Return [x, y] of the center of cell containing provided text 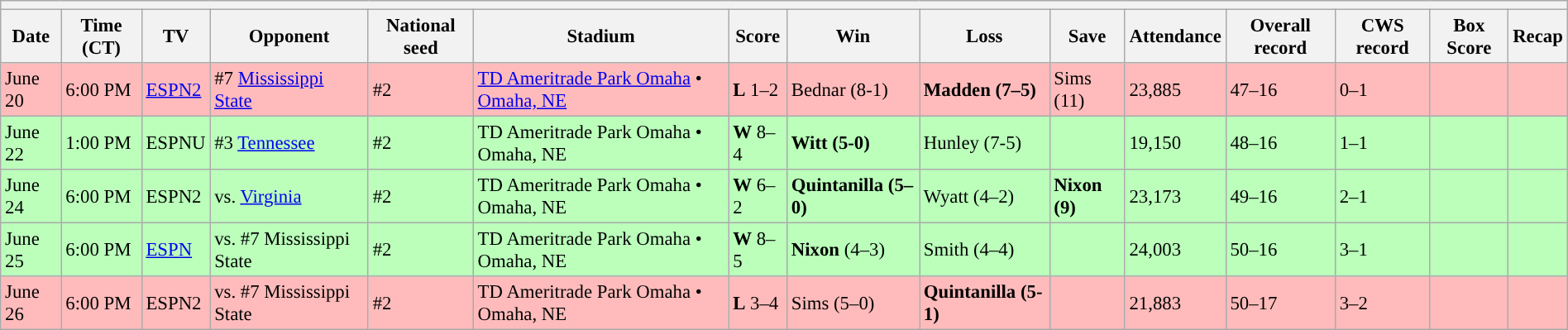
Recap [1538, 36]
vs. Virginia [289, 197]
Wyatt (4–2) [984, 197]
Madden (7–5) [984, 89]
Hunley (7-5) [984, 144]
Quintanilla (5-1) [984, 303]
Bednar (8-1) [853, 89]
W 8–5 [758, 250]
Witt (5-0) [853, 144]
June 25 [31, 250]
Sims (5–0) [853, 303]
L 1–2 [758, 89]
3–2 [1383, 303]
Opponent [289, 36]
W 6–2 [758, 197]
National seed [420, 36]
2–1 [1383, 197]
50–16 [1280, 250]
TV [175, 36]
June 20 [31, 89]
ESPN [175, 250]
24,003 [1175, 250]
Date [31, 36]
Win [853, 36]
Time (CT) [101, 36]
Box Score [1469, 36]
June 24 [31, 197]
Attendance [1175, 36]
48–16 [1280, 144]
#7 Mississippi State [289, 89]
21,883 [1175, 303]
1–1 [1383, 144]
Nixon (4–3) [853, 250]
Nixon (9) [1087, 197]
3–1 [1383, 250]
Quintanilla (5–0) [853, 197]
19,150 [1175, 144]
Score [758, 36]
Loss [984, 36]
L 3–4 [758, 303]
23,885 [1175, 89]
0–1 [1383, 89]
Stadium [600, 36]
1:00 PM [101, 144]
CWS record [1383, 36]
47–16 [1280, 89]
50–17 [1280, 303]
Save [1087, 36]
49–16 [1280, 197]
23,173 [1175, 197]
Smith (4–4) [984, 250]
June 26 [31, 303]
ESPNU [175, 144]
Sims (11) [1087, 89]
W 8–4 [758, 144]
#3 Tennessee [289, 144]
Overall record [1280, 36]
June 22 [31, 144]
